Search for the cell housing the specified text and yield its (X, Y) center coordinate. 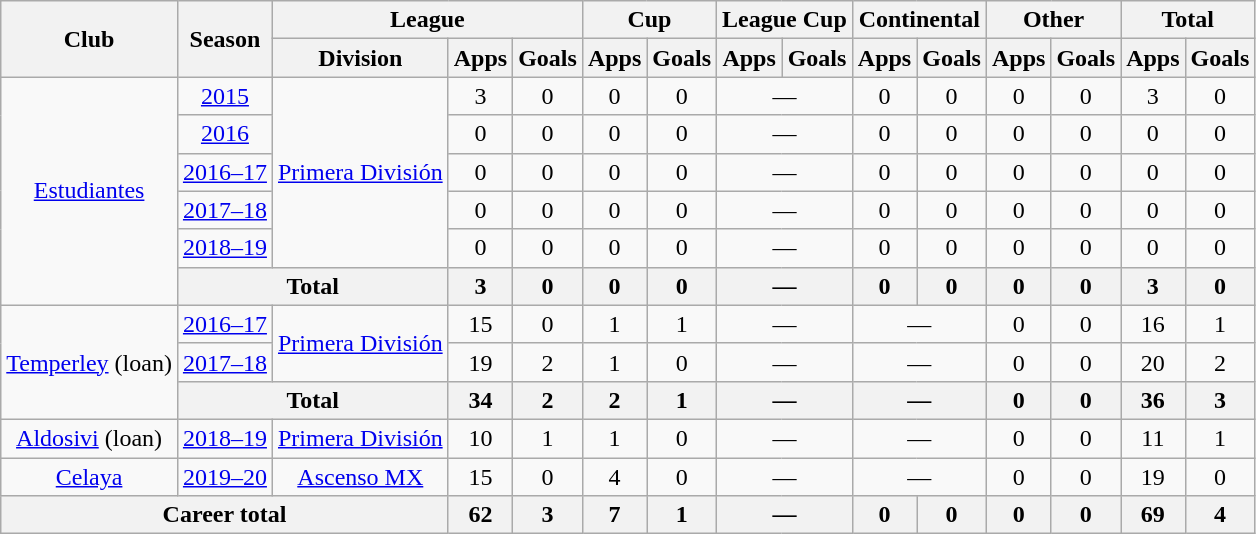
2019–20 (224, 477)
36 (1153, 400)
11 (1153, 438)
2016 (224, 134)
Estudiantes (90, 191)
League Cup (785, 20)
34 (480, 400)
62 (480, 515)
Season (224, 39)
Celaya (90, 477)
Temperley (loan) (90, 362)
Division (360, 58)
Cup (649, 20)
20 (1153, 362)
Other (1053, 20)
League (427, 20)
Continental (919, 20)
Ascenso MX (360, 477)
2015 (224, 96)
69 (1153, 515)
Club (90, 39)
Aldosivi (loan) (90, 438)
Career total (224, 515)
16 (1153, 324)
7 (614, 515)
10 (480, 438)
